Capture the cell that displays the provided text and extract its [X, Y] central coordinate. 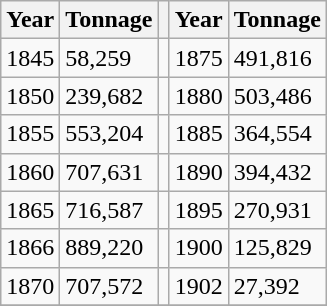
239,682 [109, 96]
1845 [30, 58]
125,829 [277, 248]
270,931 [277, 210]
1900 [198, 248]
394,432 [277, 172]
364,554 [277, 134]
707,631 [109, 172]
58,259 [109, 58]
1855 [30, 134]
503,486 [277, 96]
1870 [30, 286]
1866 [30, 248]
1895 [198, 210]
491,816 [277, 58]
27,392 [277, 286]
707,572 [109, 286]
1865 [30, 210]
1902 [198, 286]
1850 [30, 96]
889,220 [109, 248]
553,204 [109, 134]
1890 [198, 172]
716,587 [109, 210]
1880 [198, 96]
1860 [30, 172]
1875 [198, 58]
1885 [198, 134]
